Locate the cell with the specified text and output its [x, y] center coordinate. 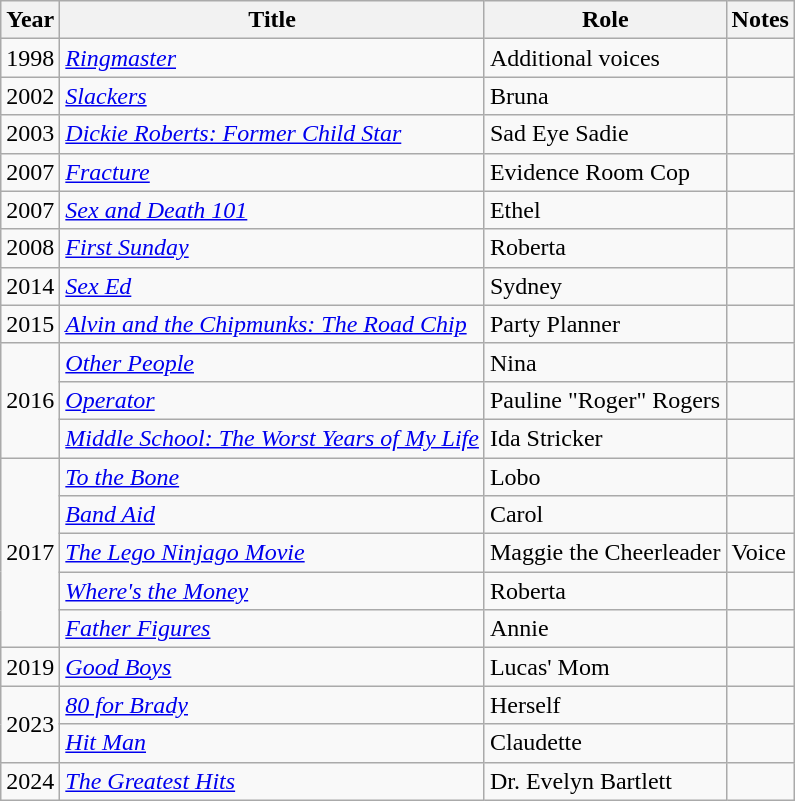
Role [605, 20]
Sad Eye Sadie [605, 134]
Fracture [272, 172]
Pauline "Roger" Rogers [605, 400]
Nina [605, 362]
Maggie the Cheerleader [605, 553]
Father Figures [272, 629]
2002 [30, 96]
2024 [30, 781]
Bruna [605, 96]
Ida Stricker [605, 438]
2003 [30, 134]
80 for Brady [272, 705]
1998 [30, 58]
Sex and Death 101 [272, 210]
Annie [605, 629]
To the Bone [272, 477]
Party Planner [605, 324]
Operator [272, 400]
2019 [30, 667]
Evidence Room Cop [605, 172]
Dr. Evelyn Bartlett [605, 781]
The Lego Ninjago Movie [272, 553]
Slackers [272, 96]
Good Boys [272, 667]
Band Aid [272, 515]
Ethel [605, 210]
Alvin and the Chipmunks: The Road Chip [272, 324]
2014 [30, 286]
Hit Man [272, 743]
Sydney [605, 286]
Other People [272, 362]
Claudette [605, 743]
Voice [760, 553]
Notes [760, 20]
First Sunday [272, 248]
2016 [30, 400]
2023 [30, 724]
2015 [30, 324]
Additional voices [605, 58]
Herself [605, 705]
Lucas' Mom [605, 667]
Where's the Money [272, 591]
2017 [30, 553]
Dickie Roberts: Former Child Star [272, 134]
Ringmaster [272, 58]
Title [272, 20]
Middle School: The Worst Years of My Life [272, 438]
The Greatest Hits [272, 781]
Lobo [605, 477]
Sex Ed [272, 286]
Year [30, 20]
2008 [30, 248]
Carol [605, 515]
